Identify which cell holds the provided text, then report its [x, y] central coordinate. 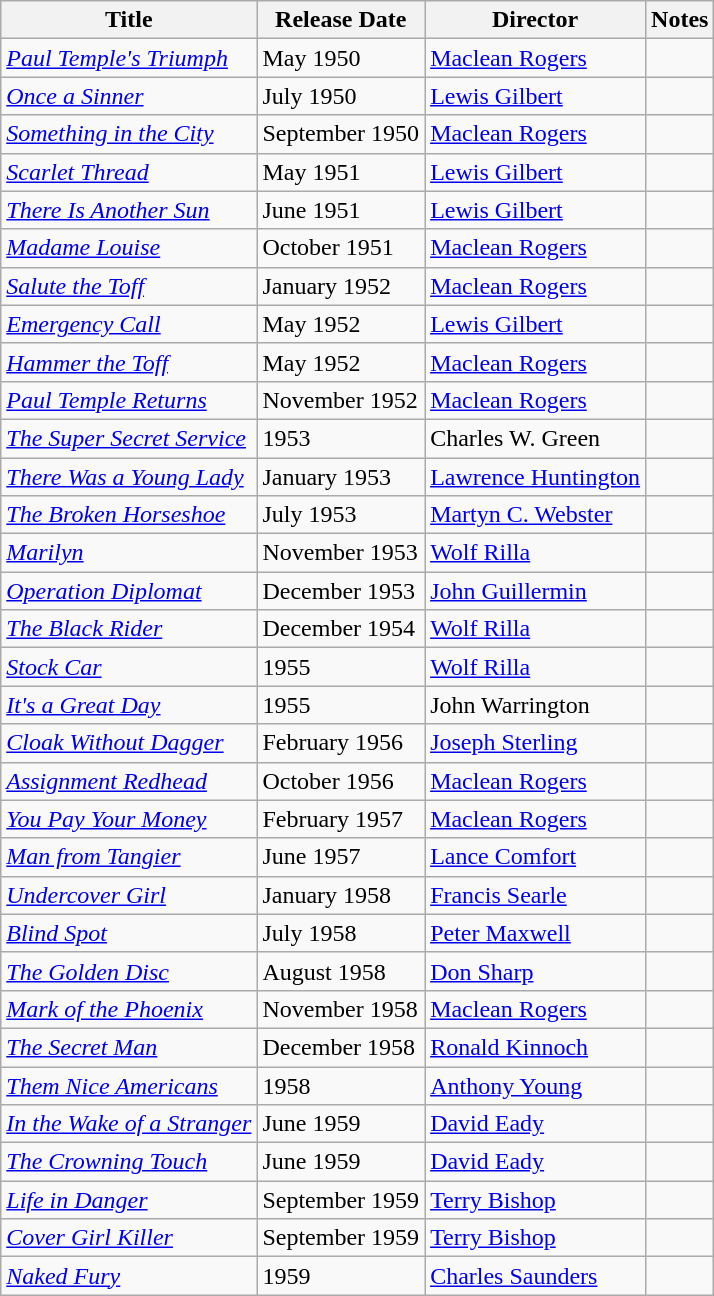
December 1958 [341, 1047]
Man from Tangier [129, 857]
Stock Car [129, 667]
Anthony Young [536, 1085]
1958 [341, 1085]
Mark of the Phoenix [129, 1009]
November 1958 [341, 1009]
The Crowning Touch [129, 1162]
Title [129, 20]
Lance Comfort [536, 857]
Lawrence Huntington [536, 477]
It's a Great Day [129, 705]
July 1958 [341, 933]
Once a Sinner [129, 96]
Salute the Toff [129, 286]
Notes [680, 20]
The Broken Horseshoe [129, 515]
December 1953 [341, 591]
June 1957 [341, 857]
Cover Girl Killer [129, 1238]
Peter Maxwell [536, 933]
You Pay Your Money [129, 819]
January 1952 [341, 286]
Scarlet Thread [129, 172]
January 1958 [341, 895]
Them Nice Americans [129, 1085]
Ronald Kinnoch [536, 1047]
1953 [341, 438]
Marilyn [129, 553]
Paul Temple Returns [129, 400]
Charles W. Green [536, 438]
Emergency Call [129, 324]
September 1950 [341, 134]
Naked Fury [129, 1276]
Undercover Girl [129, 895]
November 1952 [341, 400]
Joseph Sterling [536, 743]
The Secret Man [129, 1047]
Madame Louise [129, 248]
The Golden Disc [129, 971]
Don Sharp [536, 971]
October 1951 [341, 248]
There Was a Young Lady [129, 477]
Hammer the Toff [129, 362]
June 1951 [341, 210]
Blind Spot [129, 933]
July 1950 [341, 96]
There Is Another Sun [129, 210]
Release Date [341, 20]
July 1953 [341, 515]
December 1954 [341, 629]
Charles Saunders [536, 1276]
Paul Temple's Triumph [129, 58]
Director [536, 20]
February 1957 [341, 819]
In the Wake of a Stranger [129, 1124]
May 1951 [341, 172]
Martyn C. Webster [536, 515]
Operation Diplomat [129, 591]
February 1956 [341, 743]
August 1958 [341, 971]
Life in Danger [129, 1200]
November 1953 [341, 553]
Francis Searle [536, 895]
The Super Secret Service [129, 438]
May 1950 [341, 58]
Cloak Without Dagger [129, 743]
January 1953 [341, 477]
October 1956 [341, 781]
John Warrington [536, 705]
Something in the City [129, 134]
Assignment Redhead [129, 781]
John Guillermin [536, 591]
The Black Rider [129, 629]
1959 [341, 1276]
